Find where the given text appears and provide that cell's center as [x, y] coordinate. 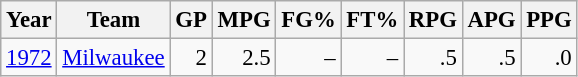
FT% [372, 20]
PPG [549, 20]
FG% [308, 20]
2.5 [244, 58]
GP [191, 20]
.0 [549, 58]
RPG [434, 20]
2 [191, 58]
APG [492, 20]
1972 [29, 58]
Year [29, 20]
MPG [244, 20]
Milwaukee [114, 58]
Team [114, 20]
